Locate the cell with the specified text and output its (X, Y) center coordinate. 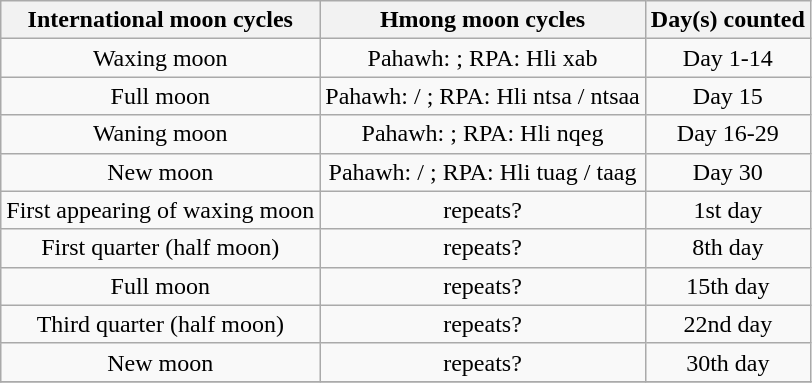
Day 16-29 (728, 134)
8th day (728, 248)
1st day (728, 210)
Pahawh: / ; RPA: Hli tuag / taag (483, 172)
Pahawh: ; RPA: Hli xab (483, 58)
Waning moon (160, 134)
Day 1-14 (728, 58)
30th day (728, 362)
22nd day (728, 324)
First quarter (half moon) (160, 248)
Day(s) counted (728, 20)
Day 15 (728, 96)
Third quarter (half moon) (160, 324)
Hmong moon cycles (483, 20)
Waxing moon (160, 58)
15th day (728, 286)
International moon cycles (160, 20)
Pahawh: ; RPA: Hli nqeg (483, 134)
First appearing of waxing moon (160, 210)
Day 30 (728, 172)
Pahawh: / ; RPA: Hli ntsa / ntsaa (483, 96)
